From the cell containing the given text, extract its center point as [x, y] coordinate. 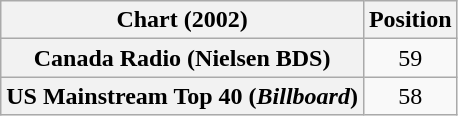
US Mainstream Top 40 (Billboard) [182, 96]
Chart (2002) [182, 20]
Position [410, 20]
58 [410, 96]
Canada Radio (Nielsen BDS) [182, 58]
59 [410, 58]
